Provide the (X, Y) coordinate of the cell's center where the given text is located.  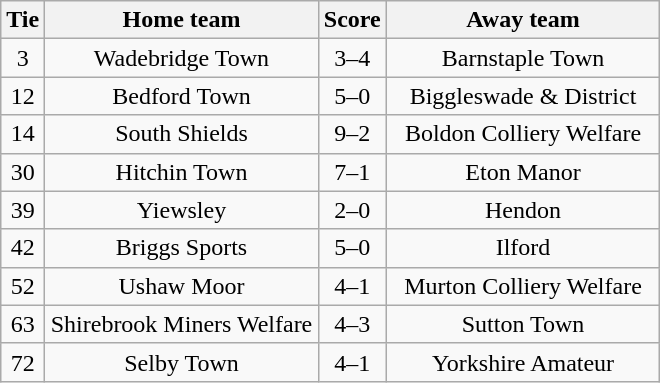
Sutton Town (523, 324)
Hitchin Town (182, 172)
39 (23, 210)
Boldon Colliery Welfare (523, 134)
Murton Colliery Welfare (523, 286)
63 (23, 324)
Eton Manor (523, 172)
3 (23, 58)
4–3 (352, 324)
Home team (182, 20)
Bedford Town (182, 96)
Yorkshire Amateur (523, 362)
72 (23, 362)
3–4 (352, 58)
Ilford (523, 248)
Hendon (523, 210)
52 (23, 286)
Yiewsley (182, 210)
9–2 (352, 134)
42 (23, 248)
14 (23, 134)
Tie (23, 20)
Wadebridge Town (182, 58)
Shirebrook Miners Welfare (182, 324)
7–1 (352, 172)
Selby Town (182, 362)
Biggleswade & District (523, 96)
12 (23, 96)
30 (23, 172)
Score (352, 20)
2–0 (352, 210)
Briggs Sports (182, 248)
South Shields (182, 134)
Barnstaple Town (523, 58)
Away team (523, 20)
Ushaw Moor (182, 286)
